Scan for the cell matching the given text and deliver its (X, Y) coordinate at center. 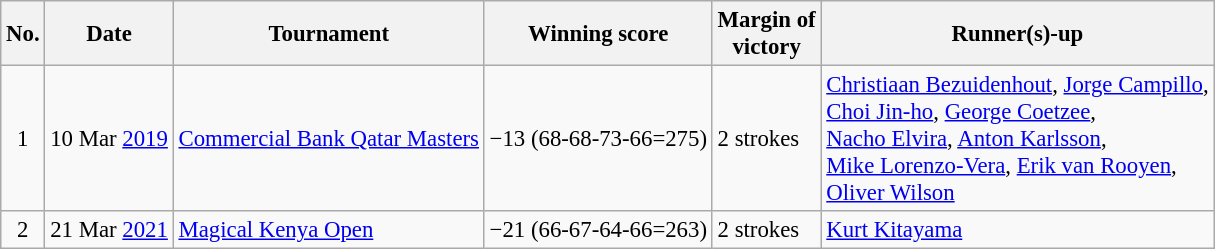
Winning score (598, 34)
Margin ofvictory (766, 34)
Commercial Bank Qatar Masters (328, 139)
21 Mar 2021 (109, 230)
Tournament (328, 34)
−21 (66-67-64-66=263) (598, 230)
Magical Kenya Open (328, 230)
Kurt Kitayama (1018, 230)
Date (109, 34)
1 (23, 139)
Runner(s)-up (1018, 34)
−13 (68-68-73-66=275) (598, 139)
Christiaan Bezuidenhout, Jorge Campillo, Choi Jin-ho, George Coetzee, Nacho Elvira, Anton Karlsson, Mike Lorenzo-Vera, Erik van Rooyen, Oliver Wilson (1018, 139)
No. (23, 34)
10 Mar 2019 (109, 139)
2 (23, 230)
